Capture the cell that displays the provided text and extract its [X, Y] central coordinate. 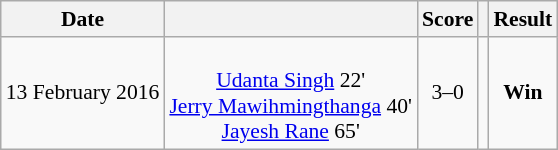
Result [522, 19]
13 February 2016 [83, 93]
3–0 [448, 93]
Udanta Singh 22'Jerry Mawihmingthanga 40'Jayesh Rane 65' [290, 93]
Score [448, 19]
Win [522, 93]
Date [83, 19]
